Find where the given text appears and provide that cell's center as [x, y] coordinate. 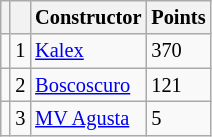
Boscoscuro [88, 85]
370 [178, 51]
1 [20, 51]
Constructor [88, 17]
2 [20, 85]
3 [20, 118]
5 [178, 118]
MV Agusta [88, 118]
Points [178, 17]
121 [178, 85]
Kalex [88, 51]
